Provide the [X, Y] coordinate of the cell's center where the given text is located.  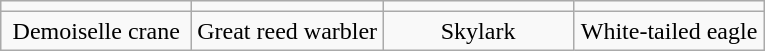
White-tailed eagle [670, 31]
Demoiselle crane [96, 31]
Skylark [478, 31]
Great reed warbler [288, 31]
